Pinpoint the cell where the given text exists, returning its [X, Y] midpoint coordinate. 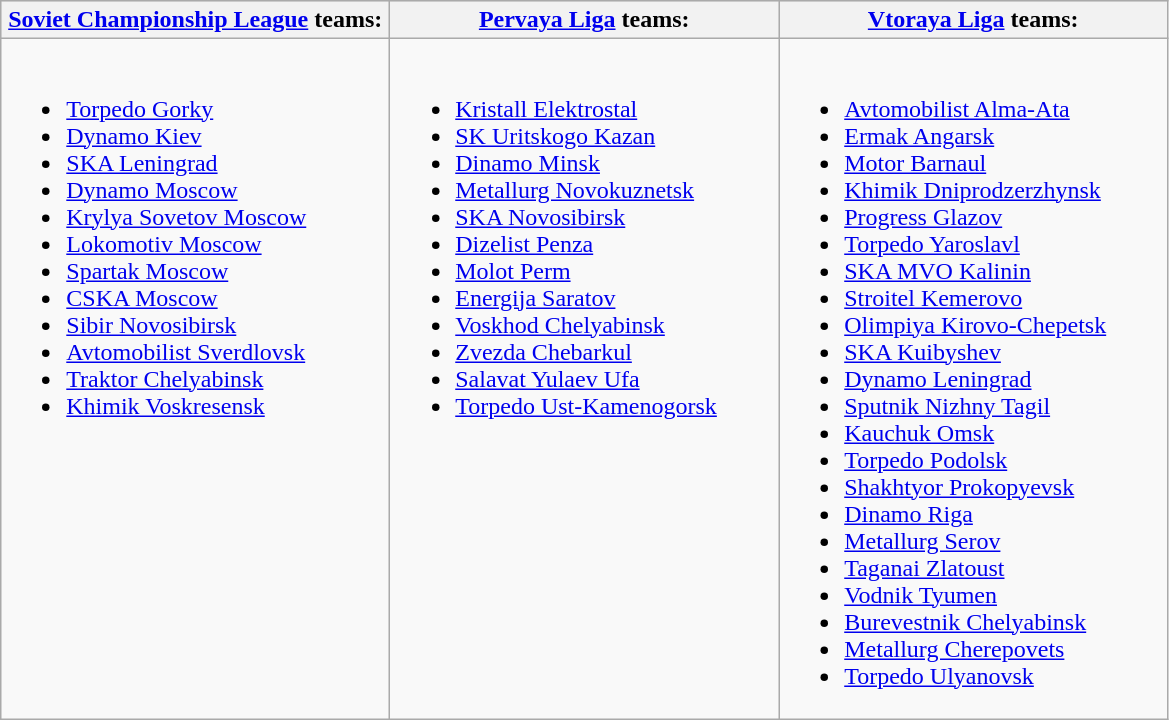
Soviet Championship League teams: [196, 20]
Vtoraya Liga teams: [974, 20]
Pervaya Liga teams: [584, 20]
